Pinpoint the cell where the given text exists, returning its [x, y] midpoint coordinate. 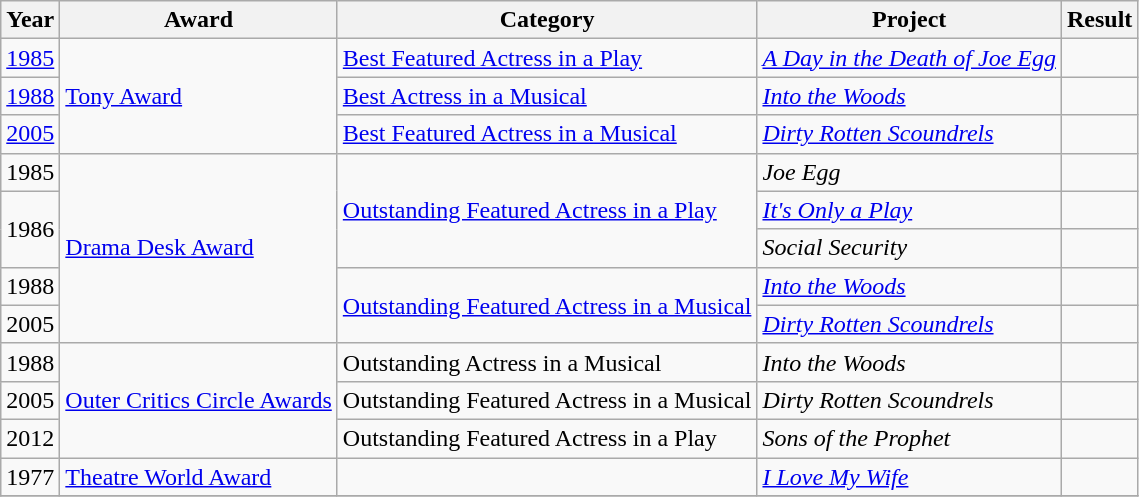
Year [30, 20]
Award [198, 20]
Sons of the Prophet [910, 438]
1977 [30, 477]
Joe Egg [910, 172]
Best Actress in a Musical [547, 96]
Drama Desk Award [198, 248]
I Love My Wife [910, 477]
Theatre World Award [198, 477]
Category [547, 20]
2012 [30, 438]
Outstanding Actress in a Musical [547, 362]
Result [1099, 20]
Tony Award [198, 96]
Social Security [910, 248]
It's Only a Play [910, 210]
Best Featured Actress in a Musical [547, 134]
A Day in the Death of Joe Egg [910, 58]
1986 [30, 229]
Project [910, 20]
Outer Critics Circle Awards [198, 400]
Best Featured Actress in a Play [547, 58]
